Identify which cell holds the provided text, then report its [x, y] central coordinate. 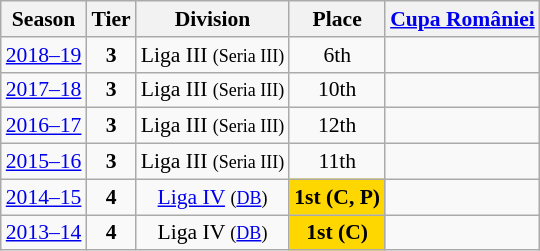
Cupa României [462, 19]
2013–14 [44, 233]
Season [44, 19]
11th [337, 162]
10th [337, 90]
2016–17 [44, 126]
2018–19 [44, 55]
2015–16 [44, 162]
12th [337, 126]
1st (C) [337, 233]
2017–18 [44, 90]
6th [337, 55]
Division [213, 19]
Place [337, 19]
Tier [110, 19]
2014–15 [44, 197]
1st (C, P) [337, 197]
